Locate the cell with the specified text and output its (x, y) center coordinate. 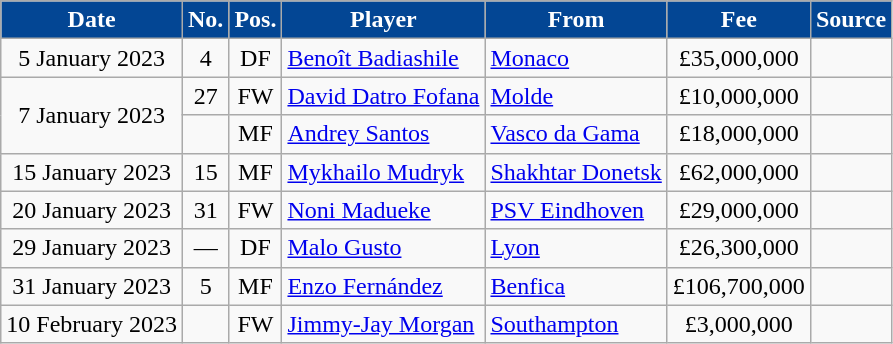
PSV Eindhoven (576, 210)
£10,000,000 (738, 96)
£3,000,000 (738, 324)
31 January 2023 (92, 286)
15 (205, 172)
5 (205, 286)
31 (205, 210)
Noni Madueke (384, 210)
£62,000,000 (738, 172)
Jimmy-Jay Morgan (384, 324)
Molde (576, 96)
Lyon (576, 248)
Pos. (256, 20)
Andrey Santos (384, 134)
10 February 2023 (92, 324)
Enzo Fernández (384, 286)
Mykhailo Mudryk (384, 172)
£18,000,000 (738, 134)
20 January 2023 (92, 210)
Malo Gusto (384, 248)
29 January 2023 (92, 248)
7 January 2023 (92, 115)
Vasco da Gama (576, 134)
Date (92, 20)
From (576, 20)
David Datro Fofana (384, 96)
Benfica (576, 286)
— (205, 248)
Benoît Badiashile (384, 58)
Fee (738, 20)
Monaco (576, 58)
£106,700,000 (738, 286)
15 January 2023 (92, 172)
Shakhtar Donetsk (576, 172)
£35,000,000 (738, 58)
Southampton (576, 324)
5 January 2023 (92, 58)
£29,000,000 (738, 210)
Player (384, 20)
£26,300,000 (738, 248)
Source (850, 20)
4 (205, 58)
27 (205, 96)
No. (205, 20)
